Return (X, Y) of the center of cell containing provided text 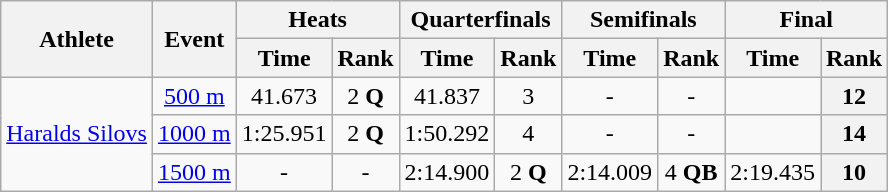
1:50.292 (447, 134)
Event (194, 39)
2:19.435 (773, 172)
Quarterfinals (480, 20)
Athlete (77, 39)
41.837 (447, 96)
3 (528, 96)
Final (806, 20)
1:25.951 (284, 134)
14 (854, 134)
Haralds Silovs (77, 134)
2:14.900 (447, 172)
1500 m (194, 172)
10 (854, 172)
Semifinals (644, 20)
2:14.009 (610, 172)
12 (854, 96)
4 QB (692, 172)
Heats (318, 20)
500 m (194, 96)
41.673 (284, 96)
1000 m (194, 134)
4 (528, 134)
